Return the (X, Y) coordinate for the center point of the cell that contains the specified text.  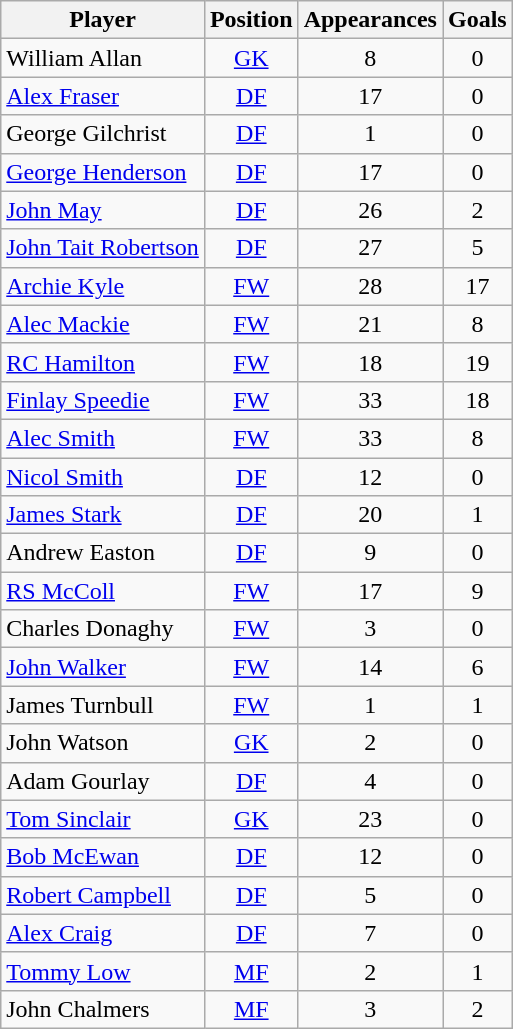
Tom Sinclair (103, 819)
Adam Gourlay (103, 781)
27 (370, 248)
George Gilchrist (103, 134)
Finlay Speedie (103, 400)
Alec Smith (103, 438)
Tommy Low (103, 971)
John May (103, 210)
Appearances (370, 20)
4 (370, 781)
Position (251, 20)
Charles Donaghy (103, 629)
John Watson (103, 743)
23 (370, 819)
John Tait Robertson (103, 248)
20 (370, 515)
Archie Kyle (103, 286)
19 (477, 362)
Robert Campbell (103, 895)
RC Hamilton (103, 362)
Nicol Smith (103, 477)
Alec Mackie (103, 324)
James Turnbull (103, 705)
Bob McEwan (103, 857)
John Walker (103, 667)
John Chalmers (103, 1009)
Andrew Easton (103, 553)
14 (370, 667)
26 (370, 210)
7 (370, 933)
William Allan (103, 58)
Player (103, 20)
Alex Craig (103, 933)
21 (370, 324)
RS McColl (103, 591)
George Henderson (103, 172)
Alex Fraser (103, 96)
6 (477, 667)
James Stark (103, 515)
Goals (477, 20)
28 (370, 286)
